Provide the [X, Y] coordinate of the cell's center where the given text is located.  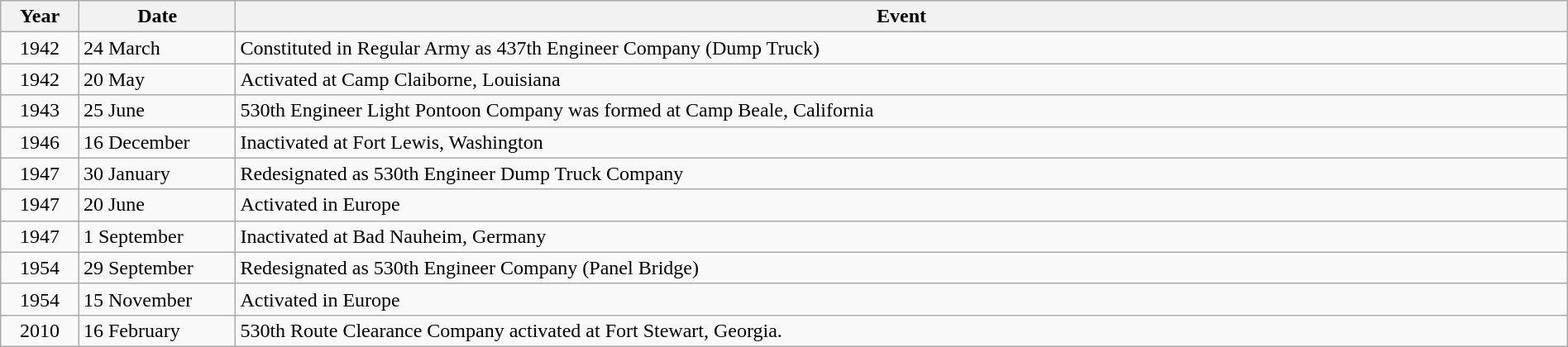
Event [901, 17]
30 January [157, 173]
20 June [157, 205]
530th Route Clearance Company activated at Fort Stewart, Georgia. [901, 330]
Year [40, 17]
530th Engineer Light Pontoon Company was formed at Camp Beale, California [901, 111]
15 November [157, 299]
Constituted in Regular Army as 437th Engineer Company (Dump Truck) [901, 48]
16 February [157, 330]
20 May [157, 79]
1943 [40, 111]
Redesignated as 530th Engineer Dump Truck Company [901, 173]
Redesignated as 530th Engineer Company (Panel Bridge) [901, 268]
Date [157, 17]
Inactivated at Fort Lewis, Washington [901, 142]
Inactivated at Bad Nauheim, Germany [901, 236]
16 December [157, 142]
24 March [157, 48]
Activated at Camp Claiborne, Louisiana [901, 79]
25 June [157, 111]
1 September [157, 236]
1946 [40, 142]
2010 [40, 330]
29 September [157, 268]
